Scan for the cell matching the given text and deliver its (X, Y) coordinate at center. 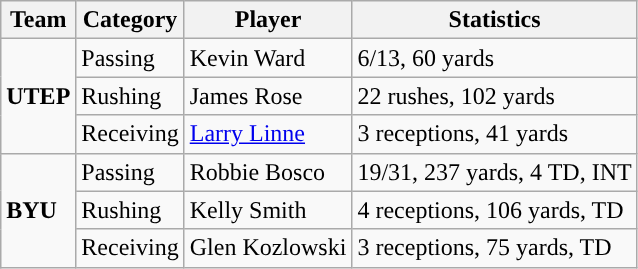
Glen Kozlowski (268, 248)
Player (268, 20)
22 rushes, 102 yards (494, 96)
Robbie Bosco (268, 172)
6/13, 60 yards (494, 58)
19/31, 237 yards, 4 TD, INT (494, 172)
UTEP (38, 96)
Statistics (494, 20)
Kelly Smith (268, 210)
Larry Linne (268, 134)
Category (130, 20)
Team (38, 20)
BYU (38, 210)
3 receptions, 41 yards (494, 134)
Kevin Ward (268, 58)
James Rose (268, 96)
4 receptions, 106 yards, TD (494, 210)
3 receptions, 75 yards, TD (494, 248)
